Identify which cell holds the provided text, then report its [x, y] central coordinate. 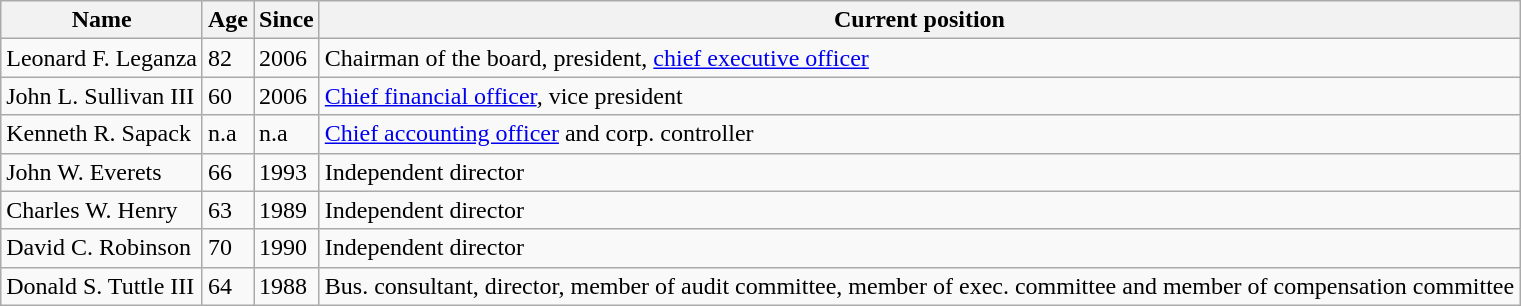
Name [102, 20]
70 [228, 248]
Leonard F. Leganza [102, 58]
Chairman of the board, president, chief executive officer [919, 58]
1993 [287, 172]
Bus. consultant, director, member of audit committee, member of exec. committee and member of compensation committee [919, 286]
David C. Robinson [102, 248]
64 [228, 286]
1988 [287, 286]
Kenneth R. Sapack [102, 134]
66 [228, 172]
Since [287, 20]
Donald S. Tuttle III [102, 286]
60 [228, 96]
Current position [919, 20]
John W. Everets [102, 172]
1989 [287, 210]
Chief accounting officer and corp. controller [919, 134]
Chief financial officer, vice president [919, 96]
Charles W. Henry [102, 210]
82 [228, 58]
John L. Sullivan III [102, 96]
Age [228, 20]
63 [228, 210]
1990 [287, 248]
